Provide the [X, Y] coordinate of the cell's center where the given text is located.  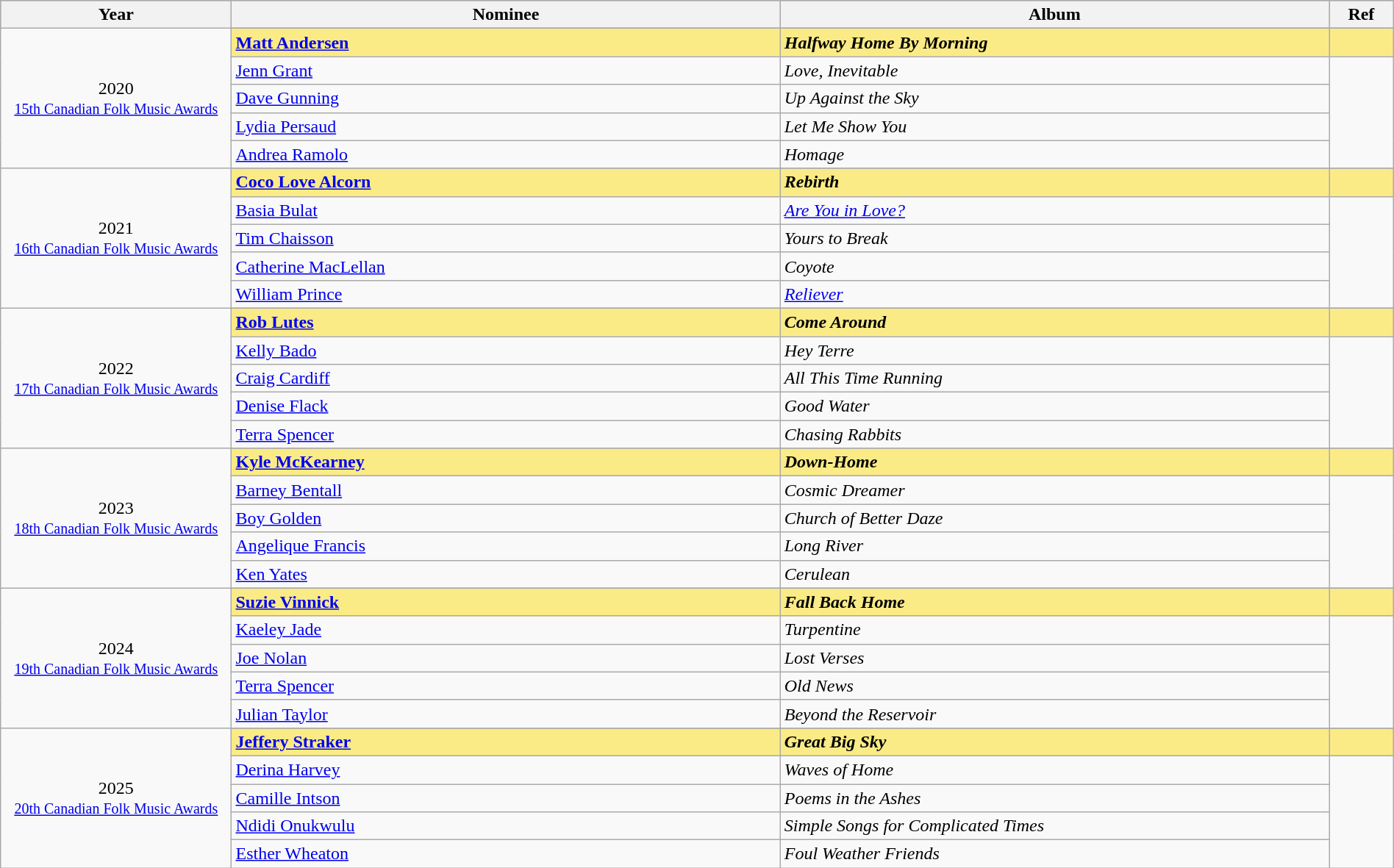
Andrea Ramolo [506, 154]
Angelique Francis [506, 546]
Julian Taylor [506, 714]
Up Against the Sky [1054, 98]
Dave Gunning [506, 98]
Craig Cardiff [506, 379]
Lydia Persaud [506, 126]
William Prince [506, 294]
Turpentine [1054, 630]
Barney Bentall [506, 490]
2025 20th Canadian Folk Music Awards [116, 797]
Are You in Love? [1054, 210]
Beyond the Reservoir [1054, 714]
Coyote [1054, 266]
Foul Weather Friends [1054, 854]
Great Big Sky [1054, 742]
Jeffery Straker [506, 742]
Yours to Break [1054, 238]
2024 19th Canadian Folk Music Awards [116, 658]
2021 16th Canadian Folk Music Awards [116, 238]
Old News [1054, 686]
Rebirth [1054, 182]
Coco Love Alcorn [506, 182]
Waves of Home [1054, 770]
Ndidi Onukwulu [506, 826]
Year [116, 15]
Matt Andersen [506, 43]
Cerulean [1054, 574]
Ref [1362, 15]
Come Around [1054, 322]
Joe Nolan [506, 658]
Love, Inevitable [1054, 71]
Album [1054, 15]
Kelly Bado [506, 351]
Nominee [506, 15]
2020 15th Canadian Folk Music Awards [116, 98]
Esther Wheaton [506, 854]
Cosmic Dreamer [1054, 490]
Kaeley Jade [506, 630]
Catherine MacLellan [506, 266]
Simple Songs for Complicated Times [1054, 826]
Lost Verses [1054, 658]
Long River [1054, 546]
Halfway Home By Morning [1054, 43]
2022 17th Canadian Folk Music Awards [116, 378]
Poems in the Ashes [1054, 797]
Jenn Grant [506, 71]
Chasing Rabbits [1054, 434]
Tim Chaisson [506, 238]
Rob Lutes [506, 322]
Denise Flack [506, 406]
Let Me Show You [1054, 126]
Suzie Vinnick [506, 602]
Down-Home [1054, 462]
Kyle McKearney [506, 462]
Fall Back Home [1054, 602]
Good Water [1054, 406]
Church of Better Daze [1054, 518]
Boy Golden [506, 518]
Ken Yates [506, 574]
Homage [1054, 154]
2023 18th Canadian Folk Music Awards [116, 518]
All This Time Running [1054, 379]
Hey Terre [1054, 351]
Derina Harvey [506, 770]
Camille Intson [506, 797]
Reliever [1054, 294]
Basia Bulat [506, 210]
